From the cell containing the given text, extract its center point as [X, Y] coordinate. 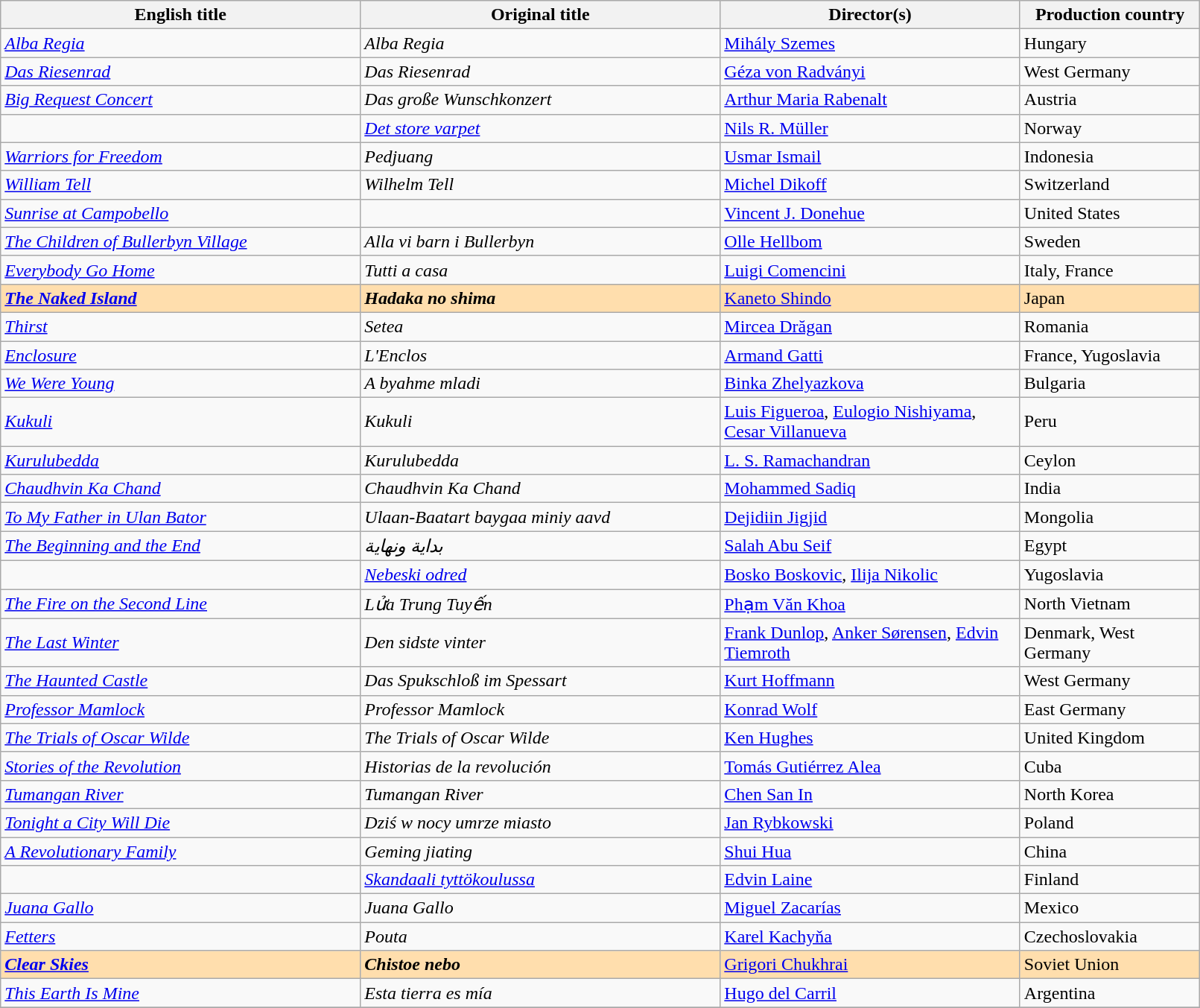
France, Yugoslavia [1110, 355]
Soviet Union [1110, 965]
Mohammed Sadiq [870, 489]
The Last Winter [180, 642]
East Germany [1110, 709]
Michel Dikoff [870, 185]
To My Father in Ulan Bator [180, 517]
Wilhelm Tell [541, 185]
Czechoslovakia [1110, 936]
Olle Hellbom [870, 241]
Austria [1110, 100]
Italy, France [1110, 270]
Poland [1110, 822]
Director(s) [870, 15]
English title [180, 15]
Ceylon [1110, 460]
Grigori Chukhrai [870, 965]
Fetters [180, 936]
Chistoe nebo [541, 965]
Usmar Ismail [870, 156]
Das große Wunschkonzert [541, 100]
Lửa Trung Tuyến [541, 603]
United States [1110, 213]
Switzerland [1110, 185]
We Were Young [180, 384]
Frank Dunlop, Anker Sørensen, Edvin Tiemroth [870, 642]
Clear Skies [180, 965]
Nebeski odred [541, 574]
China [1110, 852]
Big Request Concert [180, 100]
Egypt [1110, 546]
بداية ونهاية [541, 546]
A Revolutionary Family [180, 852]
Geming jiating [541, 852]
The Naked Island [180, 298]
L'Enclos [541, 355]
Miguel Zacarías [870, 908]
Peru [1110, 422]
Phạm Văn Khoa [870, 603]
Enclosure [180, 355]
This Earth Is Mine [180, 993]
William Tell [180, 185]
Luigi Comencini [870, 270]
Mongolia [1110, 517]
Géza von Radványi [870, 72]
Kaneto Shindo [870, 298]
Esta tierra es mía [541, 993]
North Korea [1110, 794]
Bosko Boskovic, Ilija Nikolic [870, 574]
Pouta [541, 936]
Nils R. Müller [870, 128]
A byahme mladi [541, 384]
Binka Zhelyazkova [870, 384]
Denmark, West Germany [1110, 642]
Mexico [1110, 908]
Original title [541, 15]
North Vietnam [1110, 603]
Tutti a casa [541, 270]
Bulgaria [1110, 384]
Hungary [1110, 43]
Ken Hughes [870, 738]
Luis Figueroa, Eulogio Nishiyama, Cesar Villanueva [870, 422]
Hugo del Carril [870, 993]
Alla vi barn i Bullerbyn [541, 241]
Skandaali tyttökoulussa [541, 880]
Chen San In [870, 794]
Historias de la revolución [541, 766]
United Kingdom [1110, 738]
India [1110, 489]
Japan [1110, 298]
The Beginning and the End [180, 546]
Stories of the Revolution [180, 766]
Hadaka no shima [541, 298]
Production country [1110, 15]
The Haunted Castle [180, 681]
Warriors for Freedom [180, 156]
Pedjuang [541, 156]
Argentina [1110, 993]
Den sidste vinter [541, 642]
Jan Rybkowski [870, 822]
Romania [1110, 326]
Everybody Go Home [180, 270]
Norway [1110, 128]
L. S. Ramachandran [870, 460]
The Children of Bullerbyn Village [180, 241]
Shui Hua [870, 852]
Thirst [180, 326]
Tomás Gutiérrez Alea [870, 766]
Kurt Hoffmann [870, 681]
Det store varpet [541, 128]
Tonight a City Will Die [180, 822]
Setea [541, 326]
Yugoslavia [1110, 574]
Ulaan-Baatart baygaa miniy aavd [541, 517]
The Fire on the Second Line [180, 603]
Cuba [1110, 766]
Arthur Maria Rabenalt [870, 100]
Sweden [1110, 241]
Indonesia [1110, 156]
Finland [1110, 880]
Mihály Szemes [870, 43]
Armand Gatti [870, 355]
Sunrise at Campobello [180, 213]
Mircea Drăgan [870, 326]
Vincent J. Donehue [870, 213]
Das Spukschloß im Spessart [541, 681]
Karel Kachyňa [870, 936]
Edvin Laine [870, 880]
Dziś w nocy umrze miasto [541, 822]
Salah Abu Seif [870, 546]
Dejidiin Jigjid [870, 517]
Konrad Wolf [870, 709]
